Locate the cell with the specified text and output its (X, Y) center coordinate. 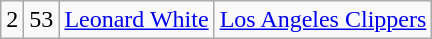
Los Angeles Clippers (323, 20)
53 (42, 20)
2 (12, 20)
Leonard White (136, 20)
